Extract the [x, y] coordinate from the center of the cell holding the provided text.  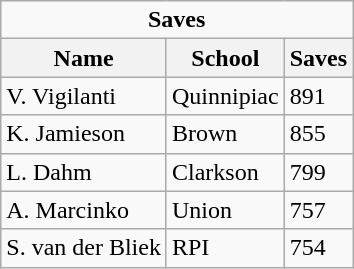
V. Vigilanti [84, 96]
Brown [225, 134]
RPI [225, 248]
855 [318, 134]
757 [318, 210]
Union [225, 210]
891 [318, 96]
K. Jamieson [84, 134]
A. Marcinko [84, 210]
Quinnipiac [225, 96]
S. van der Bliek [84, 248]
Name [84, 58]
799 [318, 172]
School [225, 58]
L. Dahm [84, 172]
Clarkson [225, 172]
754 [318, 248]
